Provide the [x, y] coordinate of the cell's center where the given text is located.  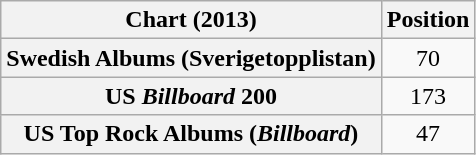
Chart (2013) [191, 20]
Position [428, 20]
70 [428, 58]
47 [428, 134]
Swedish Albums (Sverigetopplistan) [191, 58]
US Top Rock Albums (Billboard) [191, 134]
173 [428, 96]
US Billboard 200 [191, 96]
